Return [X, Y] of the center of cell containing provided text 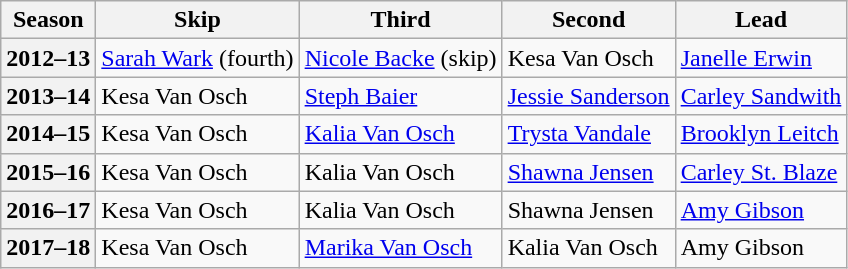
Nicole Backe (skip) [400, 58]
2012–13 [48, 58]
Sarah Wark (fourth) [198, 58]
Third [400, 20]
2015–16 [48, 172]
2014–15 [48, 134]
Lead [761, 20]
Season [48, 20]
Brooklyn Leitch [761, 134]
Trysta Vandale [588, 134]
Skip [198, 20]
Carley St. Blaze [761, 172]
Second [588, 20]
Carley Sandwith [761, 96]
2016–17 [48, 210]
Janelle Erwin [761, 58]
Marika Van Osch [400, 248]
Jessie Sanderson [588, 96]
2013–14 [48, 96]
2017–18 [48, 248]
Steph Baier [400, 96]
